From the cell containing the given text, extract its center point as [x, y] coordinate. 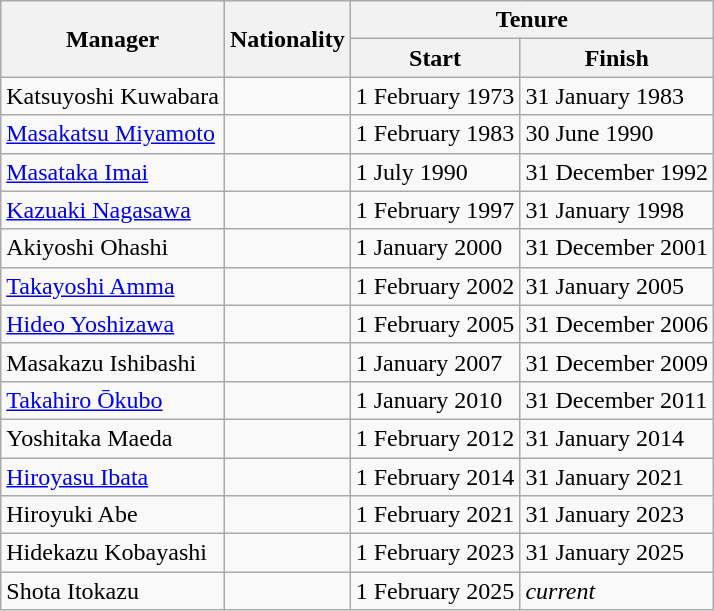
Nationality [287, 39]
Hiroyasu Ibata [113, 477]
Hiroyuki Abe [113, 515]
1 January 2000 [435, 248]
31 December 2006 [617, 324]
Katsuyoshi Kuwabara [113, 96]
1 February 2014 [435, 477]
Finish [617, 58]
Masakatsu Miyamoto [113, 134]
31 January 2023 [617, 515]
Tenure [532, 20]
31 January 2025 [617, 553]
31 December 1992 [617, 172]
Takayoshi Amma [113, 286]
1 February 2025 [435, 591]
Hidekazu Kobayashi [113, 553]
31 January 1998 [617, 210]
31 January 2014 [617, 438]
Masakazu Ishibashi [113, 362]
Start [435, 58]
31 December 2001 [617, 248]
Masataka Imai [113, 172]
current [617, 591]
1 February 2005 [435, 324]
31 December 2011 [617, 400]
1 February 1997 [435, 210]
Yoshitaka Maeda [113, 438]
1 January 2007 [435, 362]
1 February 2021 [435, 515]
1 February 1973 [435, 96]
30 June 1990 [617, 134]
Akiyoshi Ohashi [113, 248]
31 January 2005 [617, 286]
Shota Itokazu [113, 591]
Takahiro Ōkubo [113, 400]
1 January 2010 [435, 400]
31 December 2009 [617, 362]
31 January 1983 [617, 96]
1 February 2002 [435, 286]
1 February 2012 [435, 438]
Kazuaki Nagasawa [113, 210]
1 February 2023 [435, 553]
Manager [113, 39]
1 July 1990 [435, 172]
1 February 1983 [435, 134]
Hideo Yoshizawa [113, 324]
31 January 2021 [617, 477]
